Locate the cell with the specified text and output its (X, Y) center coordinate. 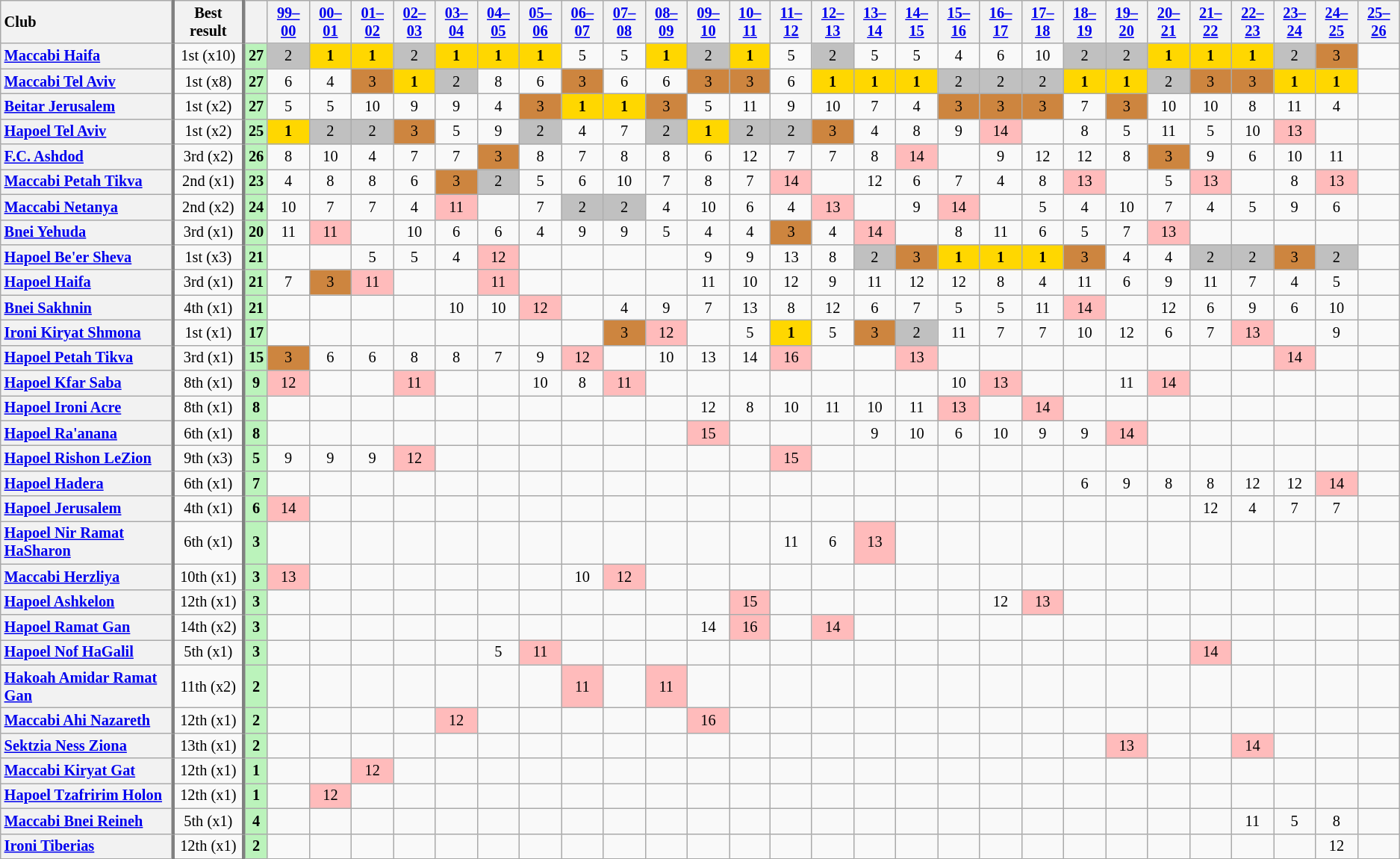
17–18 (1042, 22)
Best result (208, 22)
99–00 (288, 22)
Hapoel Kfar Saba (87, 383)
08–09 (666, 22)
23 (256, 182)
14th (x2) (208, 627)
18–19 (1084, 22)
Maccabi Netanya (87, 207)
Club (87, 22)
Hapoel Hadera (87, 483)
Maccabi Kiryat Gat (87, 771)
25 (256, 131)
Hapoel Haifa (87, 282)
10th (x1) (208, 577)
Hapoel Tzafririm Holon (87, 796)
11–12 (791, 22)
19–20 (1127, 22)
F.C. Ashdod (87, 157)
Maccabi Herzliya (87, 577)
12–13 (833, 22)
1st (x10) (208, 56)
23–24 (1295, 22)
04–05 (498, 22)
01–02 (373, 22)
20–21 (1169, 22)
22–23 (1252, 22)
Hapoel Be'er Sheva (87, 257)
Hapoel Ra'anana (87, 433)
21–22 (1210, 22)
2nd (x1) (208, 182)
Maccabi Haifa (87, 56)
24 (256, 207)
Hapoel Ashkelon (87, 602)
13th (x1) (208, 745)
Hapoel Nir Ramat HaSharon (87, 542)
Hapoel Ramat Gan (87, 627)
11th (x2) (208, 686)
05–06 (540, 22)
Beitar Jerusalem (87, 106)
1st (x8) (208, 81)
Hapoel Jerusalem (87, 509)
Hapoel Tel Aviv (87, 131)
Maccabi Ahi Nazareth (87, 720)
24–25 (1337, 22)
Hakoah Amidar Ramat Gan (87, 686)
3rd (x2) (208, 157)
1st (x1) (208, 332)
Hapoel Rishon LeZion (87, 458)
13–14 (874, 22)
03–04 (456, 22)
02–03 (414, 22)
10–11 (750, 22)
2nd (x2) (208, 207)
00–01 (330, 22)
Maccabi Tel Aviv (87, 81)
Sektzia Ness Ziona (87, 745)
15–16 (959, 22)
Ironi Kiryat Shmona (87, 332)
Maccabi Petah Tikva (87, 182)
Hapoel Ironi Acre (87, 408)
9th (x3) (208, 458)
Ironi Tiberias (87, 846)
26 (256, 157)
Maccabi Bnei Reineh (87, 821)
16–17 (1001, 22)
09–10 (708, 22)
07–08 (624, 22)
14–15 (917, 22)
Hapoel Petah Tikva (87, 358)
Bnei Yehuda (87, 232)
06–07 (582, 22)
Hapoel Nof HaGalil (87, 652)
25–26 (1378, 22)
Bnei Sakhnin (87, 308)
17 (256, 332)
1st (x3) (208, 257)
20 (256, 232)
